Pinpoint the cell where the given text exists, returning its (X, Y) midpoint coordinate. 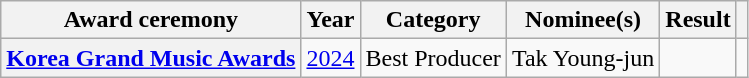
Result (698, 20)
Best Producer (433, 58)
Tak Young-jun (582, 58)
Award ceremony (151, 20)
Korea Grand Music Awards (151, 58)
Year (330, 20)
Category (433, 20)
Nominee(s) (582, 20)
2024 (330, 58)
